Determine the [X, Y] coordinate at the center of the cell enclosing the given text.  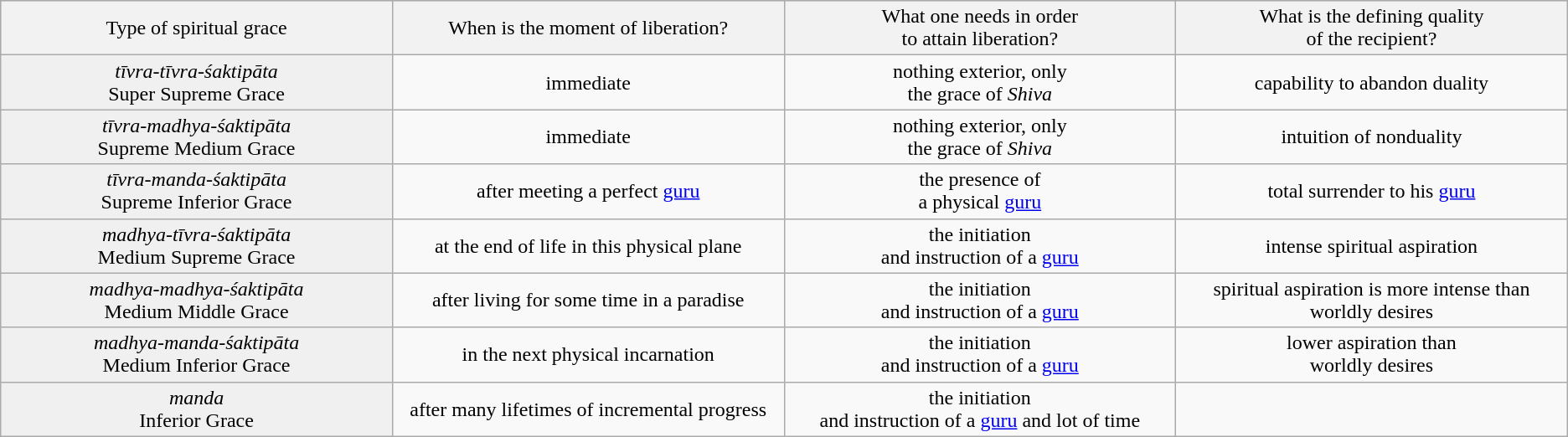
total surrender to his guru [1372, 191]
at the end of life in this physical plane [588, 246]
tīvra-manda-śaktipātaSupreme Inferior Grace [197, 191]
in the next physical incarnation [588, 355]
after many lifetimes of incremental progress [588, 409]
What is the defining qualityof the recipient? [1372, 28]
lower aspiration thanworldly desires [1372, 355]
spiritual aspiration is more intense than worldly desires [1372, 300]
tīvra-madhya-śaktipātaSupreme Medium Grace [197, 137]
madhya-manda-śaktipātaMedium Inferior Grace [197, 355]
the presence ofa physical guru [980, 191]
madhya-madhya-śaktipātaMedium Middle Grace [197, 300]
What one needs in orderto attain liberation? [980, 28]
after meeting a perfect guru [588, 191]
capability to abandon duality [1372, 82]
tīvra-tīvra-śaktipātaSuper Supreme Grace [197, 82]
madhya-tīvra-śaktipātaMedium Supreme Grace [197, 246]
intense spiritual aspiration [1372, 246]
intuition of nonduality [1372, 137]
mandaInferior Grace [197, 409]
the initiationand instruction of a guru and lot of time [980, 409]
When is the moment of liberation? [588, 28]
Type of spiritual grace [197, 28]
after living for some time in a paradise [588, 300]
